Identify which cell holds the provided text, then report its (x, y) central coordinate. 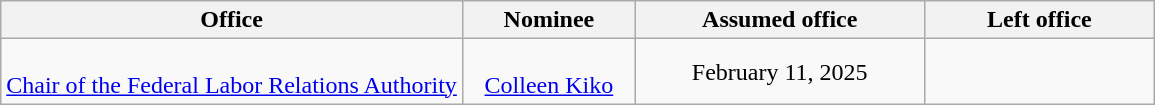
Office (232, 20)
February 11, 2025 (780, 72)
Left office (1040, 20)
Nominee (548, 20)
Assumed office (780, 20)
Colleen Kiko (548, 72)
Chair of the Federal Labor Relations Authority (232, 72)
